For the text-containing cell, return its midpoint in (X, Y) coordinate format. 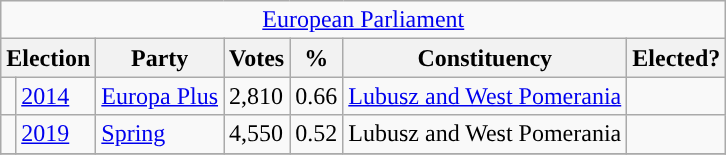
European Parliament (364, 20)
0.66 (316, 96)
2014 (56, 96)
2019 (56, 134)
% (316, 58)
Europa Plus (160, 96)
Spring (160, 134)
Constituency (485, 58)
Votes (257, 58)
Party (160, 58)
4,550 (257, 134)
0.52 (316, 134)
2,810 (257, 96)
Elected? (676, 58)
Election (48, 58)
